Scan for the cell matching the given text and deliver its (X, Y) coordinate at center. 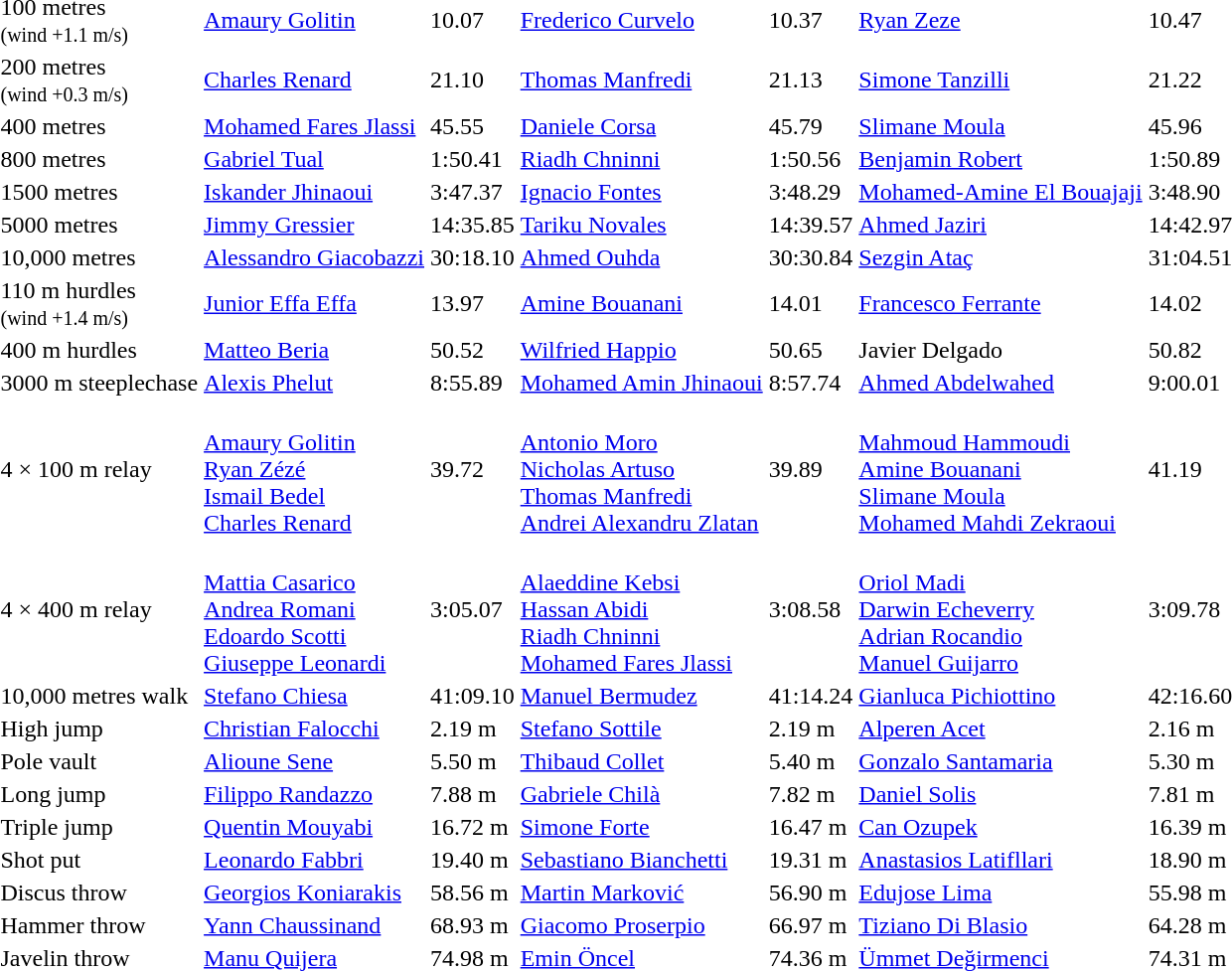
Thomas Manfredi (642, 80)
Stefano Chiesa (314, 696)
14:39.57 (811, 225)
Alaeddine KebsiHassan AbidiRiadh ChninniMohamed Fares Jlassi (642, 609)
3:08.58 (811, 609)
39.89 (811, 469)
Gabriel Tual (314, 159)
13.97 (473, 304)
66.97 m (811, 925)
Amaury GolitinRyan ZézéIsmail BedelCharles Renard (314, 469)
Gonzalo Santamaria (1001, 761)
Jimmy Gressier (314, 225)
Thibaud Collet (642, 761)
Oriol MadiDarwin EcheverryAdrian RocandioManuel Guijarro (1001, 609)
45.79 (811, 126)
Ahmed Jaziri (1001, 225)
Yann Chaussinand (314, 925)
50.65 (811, 350)
58.56 m (473, 892)
Christian Falocchi (314, 728)
Quentin Mouyabi (314, 827)
3:05.07 (473, 609)
8:55.89 (473, 383)
Mattia CasaricoAndrea RomaniEdoardo ScottiGiuseppe Leonardi (314, 609)
Martin Marković (642, 892)
Sezgin Ataç (1001, 257)
Anastasios Latifllari (1001, 860)
Gabriele Chilà (642, 794)
Filippo Randazzo (314, 794)
39.72 (473, 469)
3:48.29 (811, 192)
Tariku Novales (642, 225)
Edujose Lima (1001, 892)
Amine Bouanani (642, 304)
1:50.41 (473, 159)
Junior Effa Effa (314, 304)
Charles Renard (314, 80)
Ignacio Fontes (642, 192)
Can Ozupek (1001, 827)
Simone Forte (642, 827)
Giacomo Proserpio (642, 925)
Riadh Chninni (642, 159)
Matteo Beria (314, 350)
14.01 (811, 304)
30:30.84 (811, 257)
Wilfried Happio (642, 350)
Iskander Jhinaoui (314, 192)
Stefano Sottile (642, 728)
30:18.10 (473, 257)
7.88 m (473, 794)
Alexis Phelut (314, 383)
Manuel Bermudez (642, 696)
Javier Delgado (1001, 350)
Alessandro Giacobazzi (314, 257)
5.40 m (811, 761)
7.82 m (811, 794)
Antonio MoroNicholas ArtusoThomas ManfrediAndrei Alexandru Zlatan (642, 469)
Alperen Acet (1001, 728)
21.10 (473, 80)
Mohamed Fares Jlassi (314, 126)
16.47 m (811, 827)
Alioune Sene (314, 761)
Francesco Ferrante (1001, 304)
1:50.56 (811, 159)
19.31 m (811, 860)
Mohamed-Amine El Bouajaji (1001, 192)
Simone Tanzilli (1001, 80)
Tiziano Di Blasio (1001, 925)
Sebastiano Bianchetti (642, 860)
Daniel Solis (1001, 794)
19.40 m (473, 860)
Mahmoud HammoudiAmine BouananiSlimane MoulaMohamed Mahdi Zekraoui (1001, 469)
Ahmed Abdelwahed (1001, 383)
Gianluca Pichiottino (1001, 696)
41:09.10 (473, 696)
Georgios Koniarakis (314, 892)
Slimane Moula (1001, 126)
45.55 (473, 126)
56.90 m (811, 892)
5.50 m (473, 761)
68.93 m (473, 925)
41:14.24 (811, 696)
8:57.74 (811, 383)
Benjamin Robert (1001, 159)
Mohamed Amin Jhinaoui (642, 383)
Leonardo Fabbri (314, 860)
Daniele Corsa (642, 126)
50.52 (473, 350)
14:35.85 (473, 225)
3:47.37 (473, 192)
21.13 (811, 80)
Ahmed Ouhda (642, 257)
16.72 m (473, 827)
